Search for the cell housing the specified text and yield its [X, Y] center coordinate. 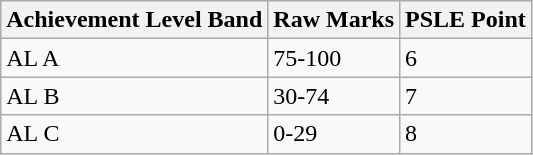
8 [466, 134]
75-100 [334, 58]
AL B [134, 96]
AL A [134, 58]
30-74 [334, 96]
0-29 [334, 134]
AL C [134, 134]
6 [466, 58]
Achievement Level Band [134, 20]
PSLE Point [466, 20]
7 [466, 96]
Raw Marks [334, 20]
